Capture the cell that displays the provided text and extract its (x, y) central coordinate. 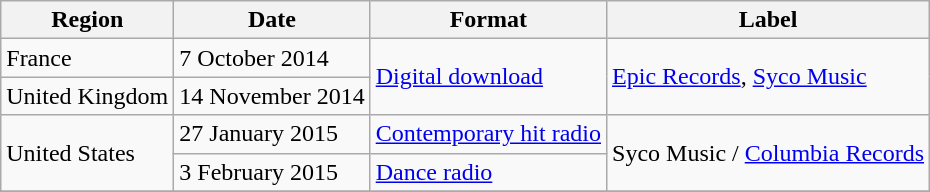
Format (488, 20)
France (88, 58)
Epic Records, Syco Music (768, 77)
Region (88, 20)
Contemporary hit radio (488, 134)
Dance radio (488, 172)
7 October 2014 (272, 58)
United Kingdom (88, 96)
3 February 2015 (272, 172)
Date (272, 20)
27 January 2015 (272, 134)
Digital download (488, 77)
Syco Music / Columbia Records (768, 153)
14 November 2014 (272, 96)
United States (88, 153)
Label (768, 20)
